Provide the (X, Y) coordinate of the cell's center where the given text is located.  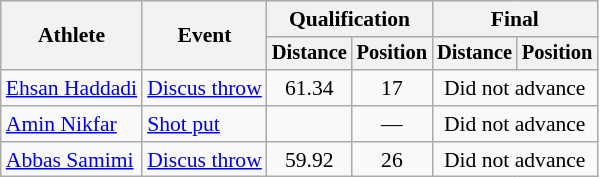
Shot put (204, 124)
Discus throw (204, 88)
Event (204, 36)
— (392, 124)
Final (514, 19)
17 (392, 88)
Amin Nikfar (72, 124)
Qualification (350, 19)
Athlete (72, 36)
Ehsan Haddadi (72, 88)
61.34 (310, 88)
